Determine the (X, Y) coordinate at the center of the cell enclosing the given text.  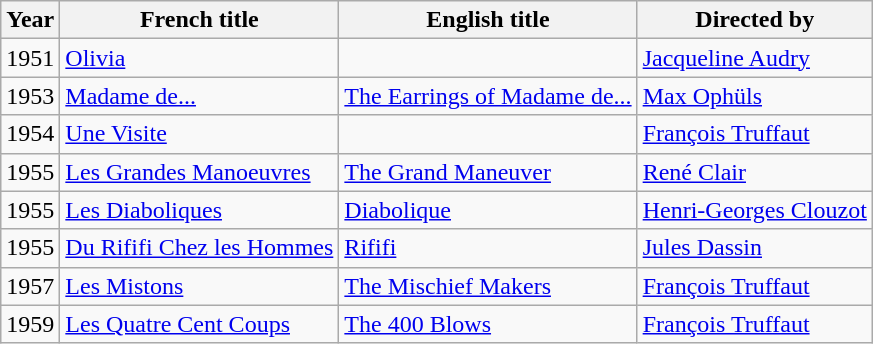
Les Quatre Cent Coups (200, 324)
Les Diaboliques (200, 210)
Rififi (488, 248)
1954 (30, 134)
Jacqueline Audry (754, 58)
1957 (30, 286)
French title (200, 20)
Year (30, 20)
The Mischief Makers (488, 286)
Les Grandes Manoeuvres (200, 172)
Madame de... (200, 96)
The Earrings of Madame de... (488, 96)
The 400 Blows (488, 324)
Jules Dassin (754, 248)
René Clair (754, 172)
Diabolique (488, 210)
Henri-Georges Clouzot (754, 210)
Olivia (200, 58)
Directed by (754, 20)
Du Rififi Chez les Hommes (200, 248)
Une Visite (200, 134)
Les Mistons (200, 286)
English title (488, 20)
Max Ophüls (754, 96)
1951 (30, 58)
1953 (30, 96)
The Grand Maneuver (488, 172)
1959 (30, 324)
